Capture the cell that displays the provided text and extract its [x, y] central coordinate. 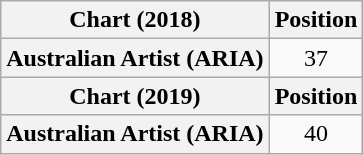
40 [316, 134]
Chart (2019) [135, 96]
Chart (2018) [135, 20]
37 [316, 58]
